Return the [x, y] coordinate for the center point of the cell that contains the specified text.  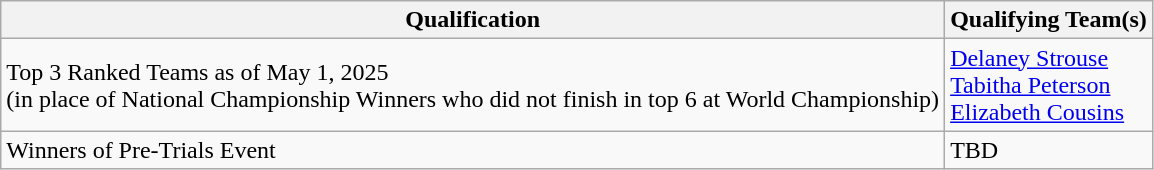
Delaney Strouse Tabitha Peterson Elizabeth Cousins [1049, 85]
Winners of Pre-Trials Event [473, 150]
Top 3 Ranked Teams as of May 1, 2025 (in place of National Championship Winners who did not finish in top 6 at World Championship) [473, 85]
TBD [1049, 150]
Qualifying Team(s) [1049, 20]
Qualification [473, 20]
